Provide the (x, y) coordinate of the cell's center where the given text is located.  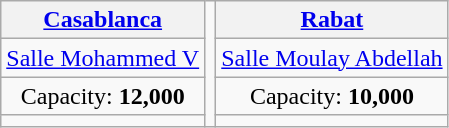
Capacity: 12,000 (103, 96)
Casablanca (103, 20)
Capacity: 10,000 (332, 96)
Rabat (332, 20)
Salle Moulay Abdellah (332, 58)
Salle Mohammed V (103, 58)
